Capture the cell that displays the provided text and extract its (X, Y) central coordinate. 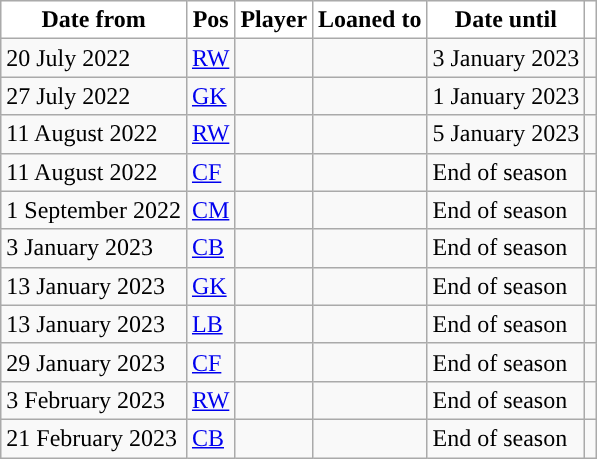
Date until (506, 20)
Loaned to (370, 20)
29 January 2023 (94, 362)
5 January 2023 (506, 134)
20 July 2022 (94, 58)
21 February 2023 (94, 438)
1 January 2023 (506, 96)
3 February 2023 (94, 400)
1 September 2022 (94, 210)
Player (274, 20)
CM (210, 210)
27 July 2022 (94, 96)
Pos (210, 20)
LB (210, 324)
Date from (94, 20)
